Capture the cell that displays the provided text and extract its [x, y] central coordinate. 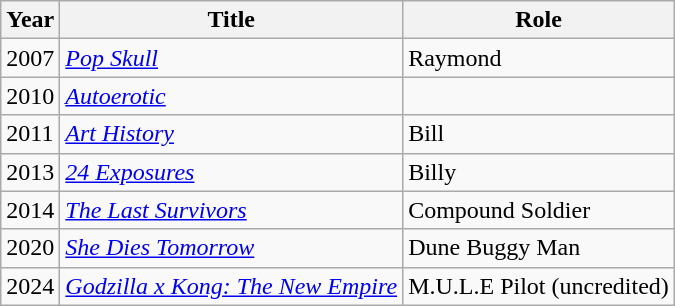
The Last Survivors [232, 210]
Raymond [539, 58]
2020 [30, 248]
2013 [30, 172]
24 Exposures [232, 172]
Dune Buggy Man [539, 248]
Pop Skull [232, 58]
2010 [30, 96]
2007 [30, 58]
M.U.L.E Pilot (uncredited) [539, 286]
Bill [539, 134]
Art History [232, 134]
Role [539, 20]
Title [232, 20]
Year [30, 20]
Billy [539, 172]
2014 [30, 210]
Godzilla x Kong: The New Empire [232, 286]
2024 [30, 286]
2011 [30, 134]
Autoerotic [232, 96]
Compound Soldier [539, 210]
She Dies Tomorrow [232, 248]
